Provide the (x, y) coordinate of the cell's center where the given text is located.  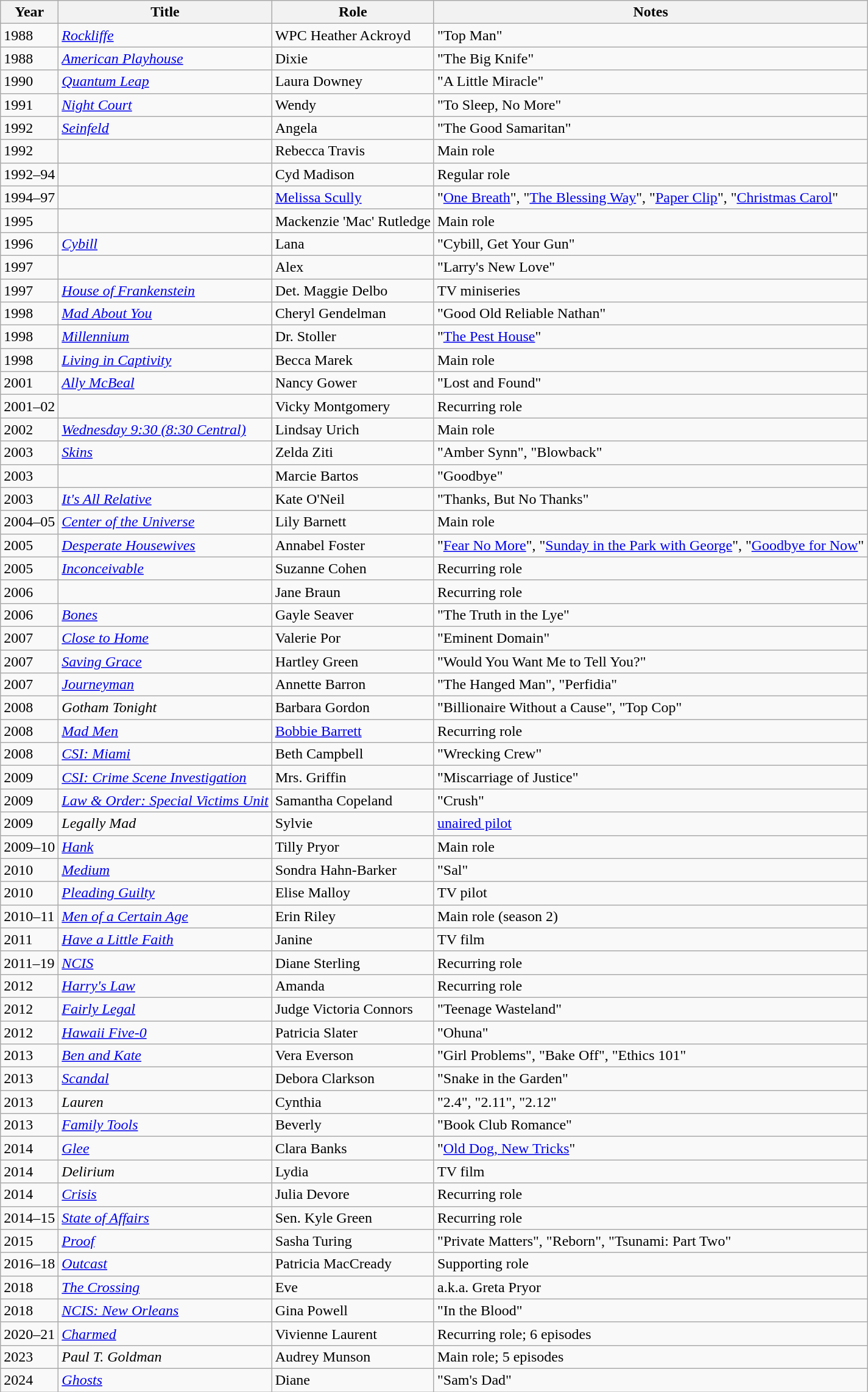
CSI: Miami (165, 754)
Desperate Housewives (165, 545)
"Would You Want Me to Tell You?" (651, 661)
Elise Malloy (353, 893)
Recurring role; 6 episodes (651, 1334)
Janine (353, 939)
Regular role (651, 174)
Notes (651, 12)
Main role; 5 episodes (651, 1357)
Amanda (353, 986)
2014–15 (29, 1218)
"The Good Samaritan" (651, 128)
Marcie Bartos (353, 476)
"Billionaire Without a Cause", "Top Cop" (651, 708)
Ghosts (165, 1380)
Diane (353, 1380)
"2.4", "2.11", "2.12" (651, 1102)
Patricia Slater (353, 1033)
a.k.a. Greta Pryor (651, 1287)
"Goodbye" (651, 476)
"Teenage Wasteland" (651, 1009)
"In the Blood" (651, 1310)
"Thanks, But No Thanks" (651, 499)
Bobbie Barrett (353, 731)
Journeyman (165, 685)
"A Little Miracle" (651, 82)
"Crush" (651, 800)
TV miniseries (651, 291)
2009–10 (29, 847)
Kate O'Neil (353, 499)
"Snake in the Garden" (651, 1079)
TV pilot (651, 893)
Quantum Leap (165, 82)
Living in Captivity (165, 360)
"Miscarriage of Justice" (651, 777)
Debora Clarkson (353, 1079)
Outcast (165, 1264)
Dixie (353, 58)
"Girl Problems", "Bake Off", "Ethics 101" (651, 1056)
Becca Marek (353, 360)
Cyd Madison (353, 174)
Rebecca Travis (353, 151)
unaired pilot (651, 824)
2004–05 (29, 522)
Center of the Universe (165, 522)
Mackenzie 'Mac' Rutledge (353, 221)
Rockliffe (165, 35)
"Old Dog, New Tricks" (651, 1148)
Samantha Copeland (353, 800)
Erin Riley (353, 916)
Law & Order: Special Victims Unit (165, 800)
"The Big Knife" (651, 58)
"Lost and Found" (651, 383)
Family Tools (165, 1125)
"Ohuna" (651, 1033)
Sen. Kyle Green (353, 1218)
Nancy Gower (353, 383)
CSI: Crime Scene Investigation (165, 777)
Cybill (165, 244)
2002 (29, 429)
WPC Heather Ackroyd (353, 35)
Night Court (165, 105)
Lindsay Urich (353, 429)
2010–11 (29, 916)
Eve (353, 1287)
Fairly Legal (165, 1009)
Beth Campbell (353, 754)
American Playhouse (165, 58)
"Top Man" (651, 35)
"The Hanged Man", "Perfidia" (651, 685)
Medium (165, 870)
"Good Old Reliable Nathan" (651, 314)
"Sal" (651, 870)
2015 (29, 1241)
Cynthia (353, 1102)
It's All Relative (165, 499)
State of Affairs (165, 1218)
Valerie Por (353, 638)
Lauren (165, 1102)
Sylvie (353, 824)
Lana (353, 244)
Wednesday 9:30 (8:30 Central) (165, 429)
Hawaii Five-0 (165, 1033)
Det. Maggie Delbo (353, 291)
Legally Mad (165, 824)
Role (353, 12)
Tilly Pryor (353, 847)
Laura Downey (353, 82)
"Cybill, Get Your Gun" (651, 244)
Charmed (165, 1334)
1996 (29, 244)
Delirium (165, 1171)
Inconceivable (165, 568)
Dr. Stoller (353, 337)
Sondra Hahn-Barker (353, 870)
Diane Sterling (353, 963)
Lydia (353, 1171)
"Larry's New Love" (651, 267)
1995 (29, 221)
Hank (165, 847)
Skins (165, 453)
1990 (29, 82)
The Crossing (165, 1287)
NCIS (165, 963)
2011 (29, 939)
Supporting role (651, 1264)
Title (165, 12)
"The Truth in the Lye" (651, 615)
Ben and Kate (165, 1056)
Scandal (165, 1079)
1992–94 (29, 174)
Barbara Gordon (353, 708)
Audrey Munson (353, 1357)
Angela (353, 128)
NCIS: New Orleans (165, 1310)
Pleading Guilty (165, 893)
Close to Home (165, 638)
Vivienne Laurent (353, 1334)
Suzanne Cohen (353, 568)
Vicky Montgomery (353, 406)
"To Sleep, No More" (651, 105)
Have a Little Faith (165, 939)
Vera Everson (353, 1056)
"Fear No More", "Sunday in the Park with George", "Goodbye for Now" (651, 545)
Saving Grace (165, 661)
Annette Barron (353, 685)
Julia Devore (353, 1195)
Crisis (165, 1195)
Bones (165, 615)
Glee (165, 1148)
Wendy (353, 105)
2024 (29, 1380)
2020–21 (29, 1334)
2001 (29, 383)
1994–97 (29, 197)
"Wrecking Crew" (651, 754)
2011–19 (29, 963)
Millennium (165, 337)
"The Pest House" (651, 337)
Ally McBeal (165, 383)
"Sam's Dad" (651, 1380)
Hartley Green (353, 661)
Harry's Law (165, 986)
Alex (353, 267)
Annabel Foster (353, 545)
Year (29, 12)
Paul T. Goldman (165, 1357)
Mrs. Griffin (353, 777)
Men of a Certain Age (165, 916)
Beverly (353, 1125)
Proof (165, 1241)
"Private Matters", "Reborn", "Tsunami: Part Two" (651, 1241)
Cheryl Gendelman (353, 314)
Melissa Scully (353, 197)
2001–02 (29, 406)
Main role (season 2) (651, 916)
"Amber Synn", "Blowback" (651, 453)
2016–18 (29, 1264)
Mad About You (165, 314)
1991 (29, 105)
House of Frankenstein (165, 291)
Gotham Tonight (165, 708)
Gayle Seaver (353, 615)
Judge Victoria Connors (353, 1009)
"Book Club Romance" (651, 1125)
Mad Men (165, 731)
Zelda Ziti (353, 453)
Patricia MacCready (353, 1264)
2023 (29, 1357)
Gina Powell (353, 1310)
Sasha Turing (353, 1241)
"Eminent Domain" (651, 638)
Lily Barnett (353, 522)
Seinfeld (165, 128)
"One Breath", "The Blessing Way", "Paper Clip", "Christmas Carol" (651, 197)
Clara Banks (353, 1148)
Jane Braun (353, 592)
